Return [X, Y] of the center of cell containing provided text 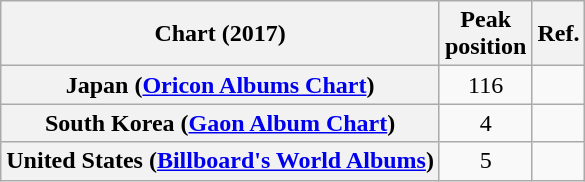
South Korea (Gaon Album Chart) [220, 123]
Japan (Oricon Albums Chart) [220, 85]
Chart (2017) [220, 34]
116 [485, 85]
5 [485, 161]
Peakposition [485, 34]
Ref. [558, 34]
United States (Billboard's World Albums) [220, 161]
4 [485, 123]
